Determine the (X, Y) coordinate at the center of the cell enclosing the given text.  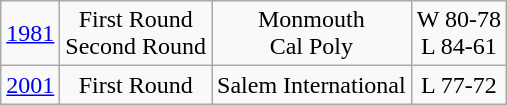
1981 (30, 34)
First Round (136, 85)
MonmouthCal Poly (312, 34)
W 80-78L 84-61 (458, 34)
L 77-72 (458, 85)
2001 (30, 85)
Salem International (312, 85)
First RoundSecond Round (136, 34)
